Output the (x, y) coordinate of the center of the cell containing the given text.  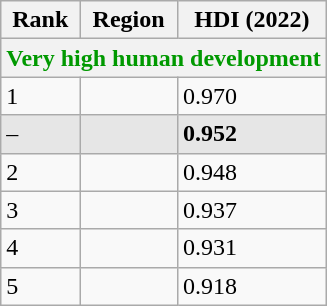
0.931 (252, 248)
Region (129, 20)
0.937 (252, 210)
0.952 (252, 134)
4 (40, 248)
2 (40, 172)
0.918 (252, 286)
Rank (40, 20)
3 (40, 210)
1 (40, 96)
0.948 (252, 172)
5 (40, 286)
– (40, 134)
Very high human development (164, 58)
HDI (2022) (252, 20)
0.970 (252, 96)
